Output the [x, y] coordinate of the center of the cell containing the given text.  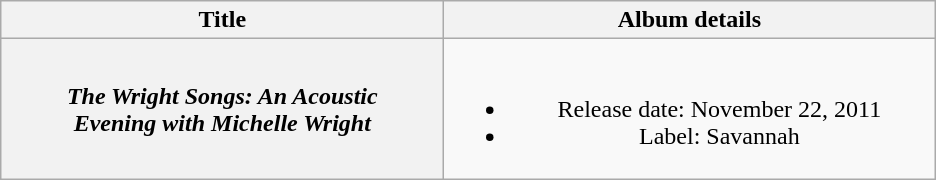
The Wright Songs: An AcousticEvening with Michelle Wright [222, 109]
Title [222, 20]
Release date: November 22, 2011Label: Savannah [690, 109]
Album details [690, 20]
